Detect which cell encompasses the target text, then output its [X, Y] center coordinate. 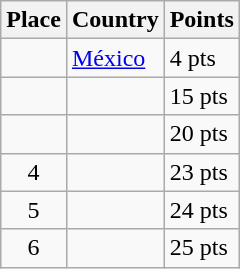
México [115, 58]
5 [34, 210]
Points [202, 20]
15 pts [202, 96]
4 pts [202, 58]
23 pts [202, 172]
25 pts [202, 248]
Place [34, 20]
20 pts [202, 134]
24 pts [202, 210]
Country [115, 20]
4 [34, 172]
6 [34, 248]
